Determine the [x, y] coordinate at the center of the cell enclosing the given text.  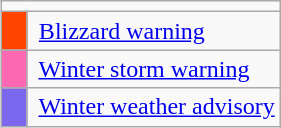
Winter weather advisory [154, 107]
Blizzard warning [154, 31]
Winter storm warning [154, 69]
